Capture the cell that displays the provided text and extract its (x, y) central coordinate. 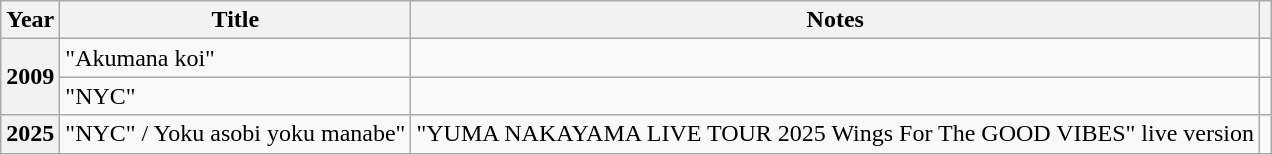
2025 (30, 134)
"NYC" / Yoku asobi yoku manabe" (236, 134)
"Akumana koi" (236, 58)
"NYC" (236, 96)
Notes (836, 20)
2009 (30, 77)
"YUMA NAKAYAMA LIVE TOUR 2025 Wings For The GOOD VIBES" live version (836, 134)
Title (236, 20)
Year (30, 20)
